Provide the [x, y] coordinate of the cell's center where the given text is located.  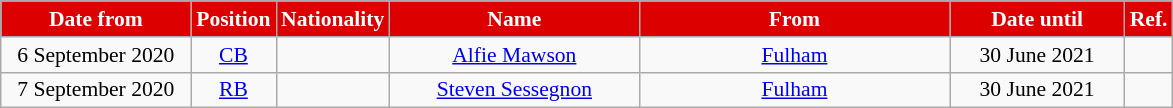
From [794, 19]
Name [514, 19]
Position [234, 19]
Date until [1038, 19]
Steven Sessegnon [514, 90]
RB [234, 90]
Nationality [332, 19]
Date from [96, 19]
6 September 2020 [96, 55]
7 September 2020 [96, 90]
Ref. [1149, 19]
CB [234, 55]
Alfie Mawson [514, 55]
